Output the [x, y] coordinate of the center of the cell containing the given text.  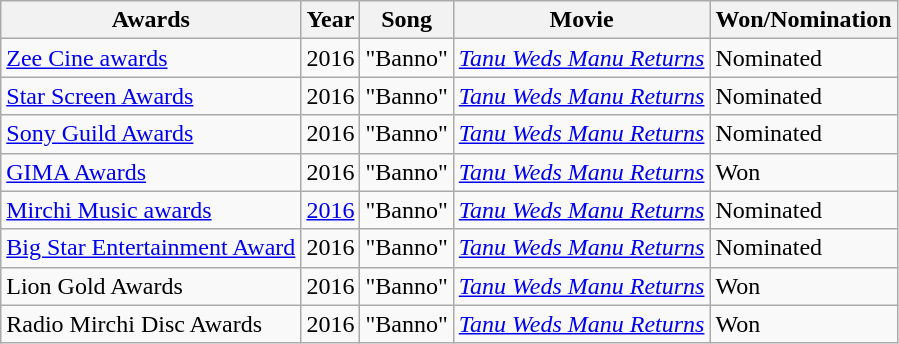
Star Screen Awards [151, 96]
Won/Nomination [804, 20]
Sony Guild Awards [151, 134]
Song [406, 20]
Year [330, 20]
GIMA Awards [151, 172]
Zee Cine awards [151, 58]
Radio Mirchi Disc Awards [151, 324]
Movie [582, 20]
Big Star Entertainment Award [151, 248]
Lion Gold Awards [151, 286]
Awards [151, 20]
Mirchi Music awards [151, 210]
